Find where the given text appears and provide that cell's center as (x, y) coordinate. 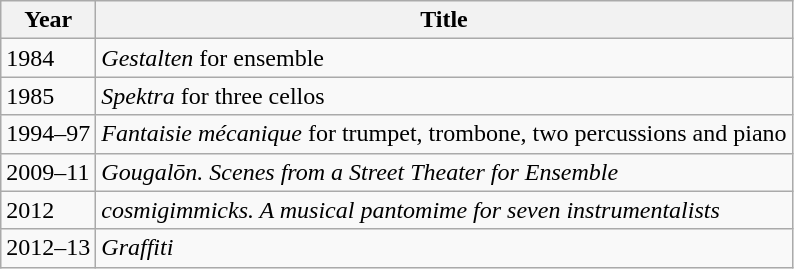
Gougalōn. Scenes from a Street Theater for Ensemble (444, 172)
Fantaisie mécanique for trumpet, trombone, two percussions and piano (444, 134)
2012–13 (48, 248)
Spektra for three cellos (444, 96)
Gestalten for ensemble (444, 58)
cosmigimmicks. A musical pantomime for seven instrumentalists (444, 210)
2009–11 (48, 172)
1984 (48, 58)
1994–97 (48, 134)
1985 (48, 96)
Graffiti (444, 248)
Title (444, 20)
2012 (48, 210)
Year (48, 20)
